Output the (X, Y) coordinate of the center of the cell containing the given text.  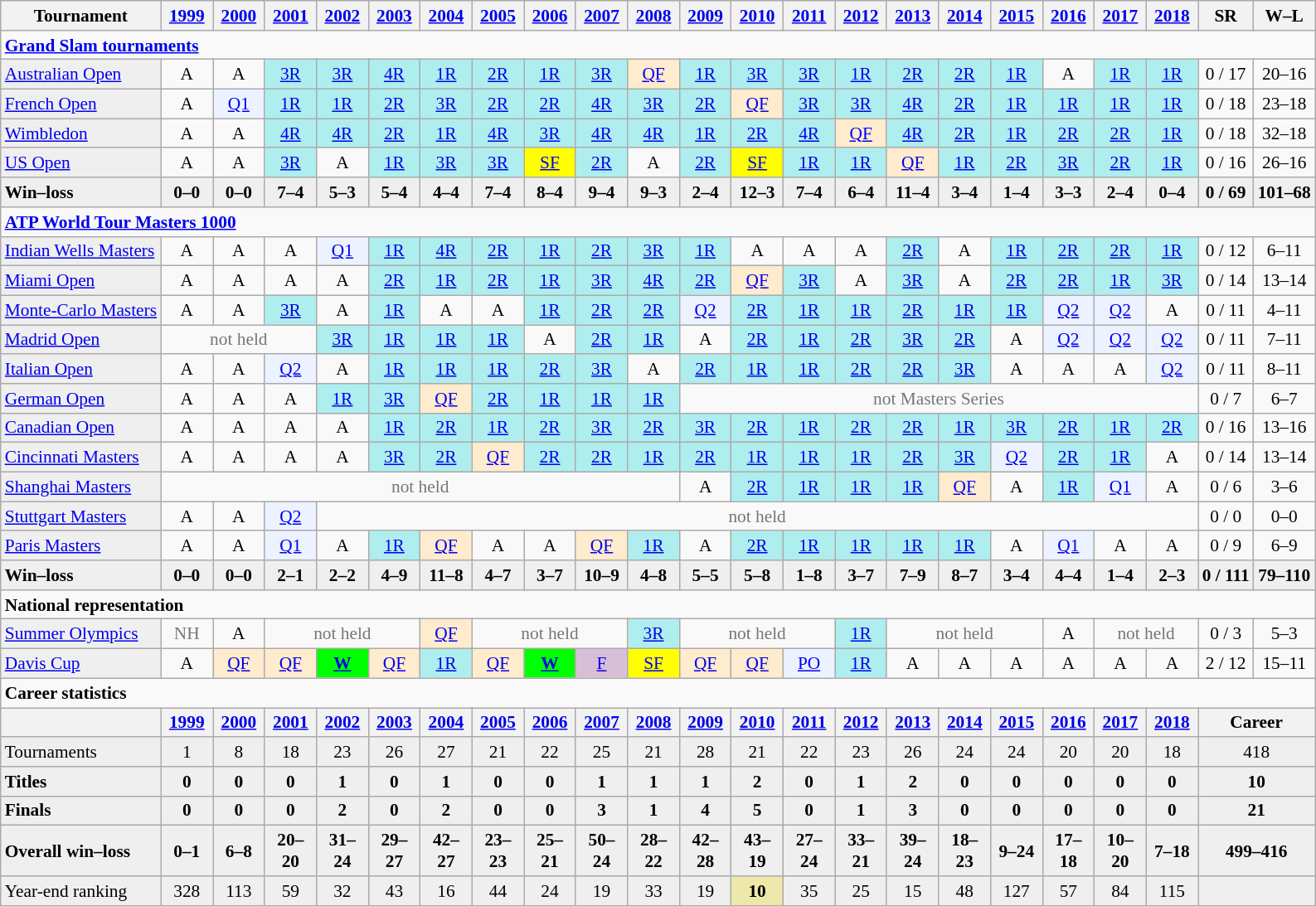
6–9 (1284, 546)
8–11 (1284, 369)
2 / 12 (1226, 664)
11–4 (912, 192)
127 (1017, 891)
7–11 (1284, 340)
10–20 (1121, 850)
18–23 (965, 850)
Tournaments (81, 752)
9–24 (1017, 850)
National representation (658, 605)
10–9 (602, 575)
23–18 (1284, 104)
Titles (81, 782)
28 (705, 752)
4 (705, 811)
59 (290, 891)
84 (1121, 891)
113 (239, 891)
4–9 (395, 575)
Year-end ranking (81, 891)
15 (912, 891)
0 / 3 (1226, 634)
not Masters Series (939, 399)
328 (187, 891)
4–8 (653, 575)
3–6 (1284, 487)
26–16 (1284, 163)
0 / 9 (1226, 546)
Grand Slam tournaments (658, 46)
23–23 (498, 850)
French Open (81, 104)
499–416 (1257, 850)
42–28 (705, 850)
0 / 12 (1226, 251)
6–8 (239, 850)
8–4 (551, 192)
20–20 (290, 850)
2–2 (343, 575)
42–27 (446, 850)
Paris Masters (81, 546)
Wimbledon (81, 133)
PO (809, 664)
German Open (81, 399)
33–21 (861, 850)
Shanghai Masters (81, 487)
Davis Cup (81, 664)
43–19 (758, 850)
32–18 (1284, 133)
101–68 (1284, 192)
7–9 (912, 575)
6–7 (1284, 399)
48 (965, 891)
115 (1173, 891)
11–8 (446, 575)
2–1 (290, 575)
17–18 (1068, 850)
6–11 (1284, 251)
Monte-Carlo Masters (81, 310)
SR (1226, 16)
28–22 (653, 850)
1–8 (809, 575)
Miami Open (81, 281)
ATP World Tour Masters 1000 (658, 222)
Overall win–loss (81, 850)
0–4 (1173, 192)
Summer Olympics (81, 634)
Canadian Open (81, 428)
5–8 (758, 575)
8 (239, 752)
Indian Wells Masters (81, 251)
0 / 7 (1226, 399)
8–7 (965, 575)
9–3 (653, 192)
13–16 (1284, 428)
US Open (81, 163)
32 (343, 891)
0 / 111 (1226, 575)
0 / 0 (1226, 516)
Career statistics (658, 693)
F (602, 664)
5–5 (705, 575)
W–L (1284, 16)
50–24 (602, 850)
418 (1257, 752)
4–7 (498, 575)
39–24 (912, 850)
16 (446, 891)
2–3 (1173, 575)
Tournament (81, 16)
35 (809, 891)
Finals (81, 811)
27 (446, 752)
9–4 (602, 192)
Cincinnati Masters (81, 458)
57 (1068, 891)
15–11 (1284, 664)
5 (758, 811)
43 (395, 891)
NH (187, 634)
33 (653, 891)
5–4 (395, 192)
44 (498, 891)
Career (1257, 723)
27–24 (809, 850)
20–16 (1284, 75)
0–1 (187, 850)
25–21 (551, 850)
0 / 17 (1226, 75)
7–18 (1173, 850)
Italian Open (81, 369)
31–24 (343, 850)
Madrid Open (81, 340)
12–3 (758, 192)
0 / 6 (1226, 487)
Australian Open (81, 75)
3–3 (1068, 192)
79–110 (1284, 575)
6–4 (861, 192)
Stuttgart Masters (81, 516)
0 / 69 (1226, 192)
29–27 (395, 850)
4–11 (1284, 310)
